For the text-containing cell, return its midpoint in [X, Y] coordinate format. 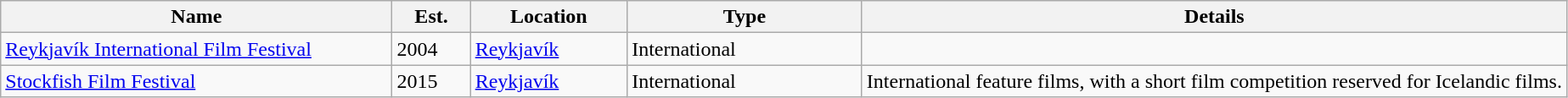
Est. [431, 17]
2015 [431, 81]
Location [548, 17]
Details [1214, 17]
International feature films, with a short film competition reserved for Icelandic films. [1214, 81]
Reykjavík International Film Festival [197, 49]
2004 [431, 49]
Name [197, 17]
Stockfish Film Festival [197, 81]
Type [745, 17]
